Provide the [X, Y] coordinate of the cell's center where the given text is located.  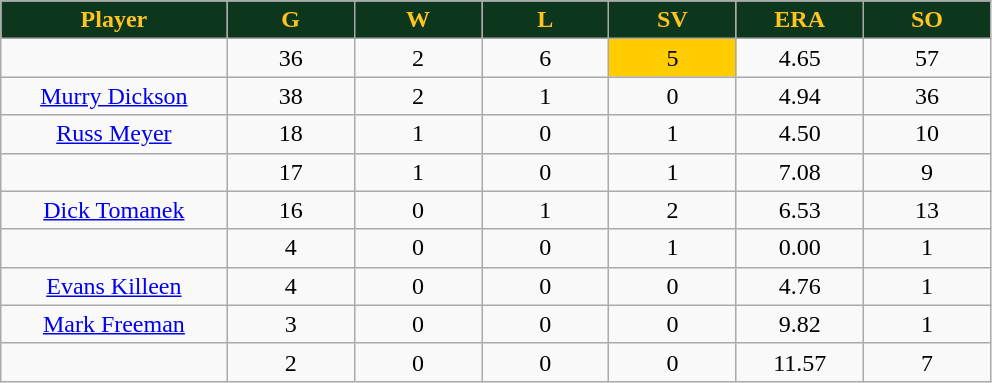
4.94 [800, 96]
7.08 [800, 172]
9 [926, 172]
11.57 [800, 362]
18 [290, 134]
9.82 [800, 324]
Dick Tomanek [114, 210]
Mark Freeman [114, 324]
4.65 [800, 58]
6.53 [800, 210]
4.50 [800, 134]
13 [926, 210]
4.76 [800, 286]
6 [546, 58]
16 [290, 210]
7 [926, 362]
5 [672, 58]
Evans Killeen [114, 286]
SO [926, 20]
W [418, 20]
Russ Meyer [114, 134]
SV [672, 20]
Murry Dickson [114, 96]
G [290, 20]
17 [290, 172]
ERA [800, 20]
L [546, 20]
0.00 [800, 248]
3 [290, 324]
10 [926, 134]
38 [290, 96]
Player [114, 20]
57 [926, 58]
